Find where the given text appears and provide that cell's center as [x, y] coordinate. 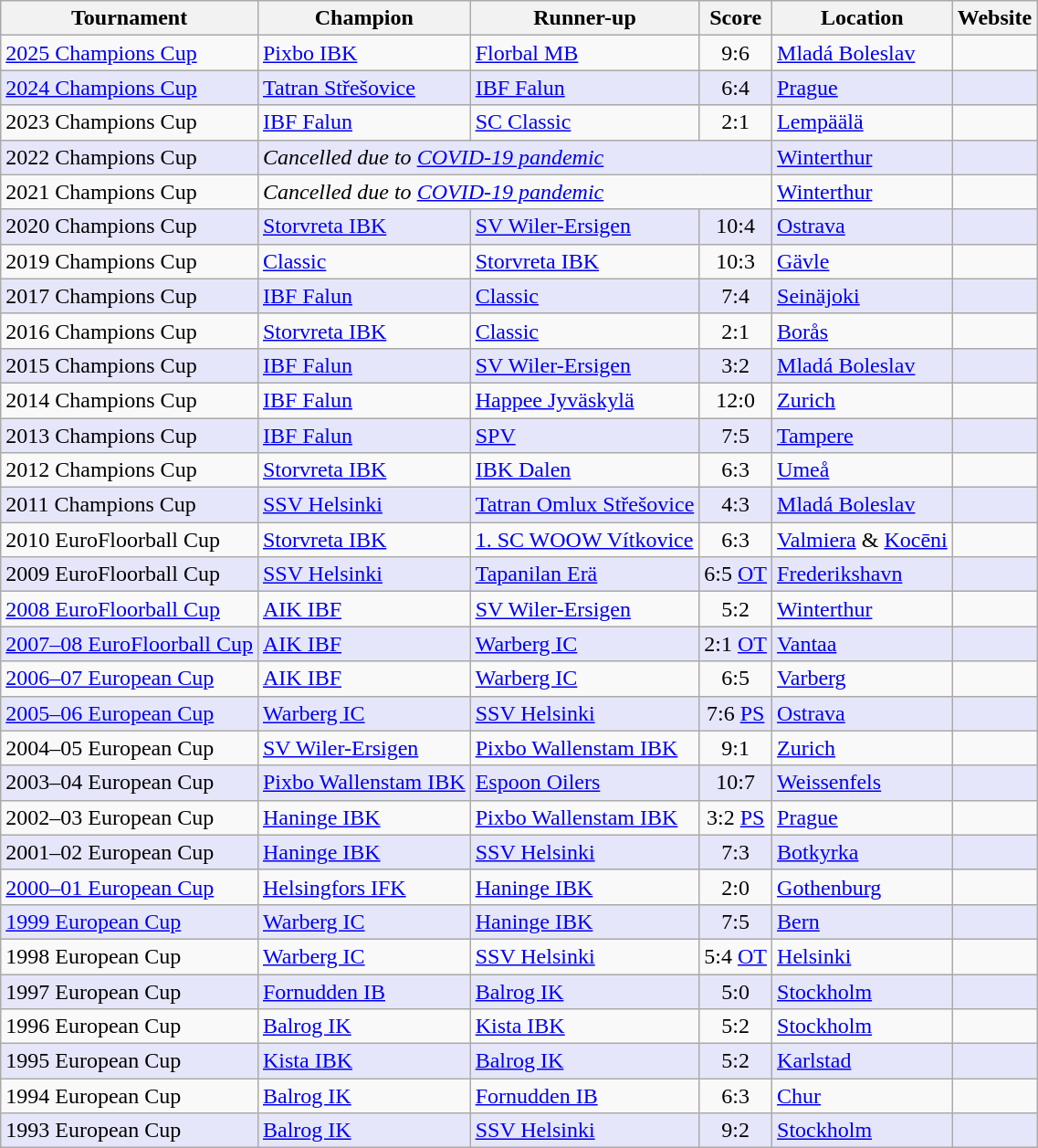
1997 European Cup [130, 991]
2010 EuroFloorball Cup [130, 540]
2002–03 European Cup [130, 817]
Tournament [130, 18]
Helsinki [863, 956]
2:1 OT [736, 644]
2003–04 European Cup [130, 783]
SC Classic [584, 122]
12:0 [736, 400]
1. SC WOOW Vítkovice [584, 540]
7:3 [736, 852]
Vantaa [863, 644]
2006–07 European Cup [130, 679]
Helsingfors IFK [363, 887]
2011 Champions Cup [130, 505]
Pixbo IBK [363, 53]
Umeå [863, 470]
6:5 [736, 679]
Tatran Střešovice [363, 88]
10:3 [736, 261]
10:4 [736, 226]
4:3 [736, 505]
2012 Champions Cup [130, 470]
1993 European Cup [130, 1131]
1995 European Cup [130, 1061]
Tampere [863, 436]
2009 EuroFloorball Cup [130, 574]
2000–01 European Cup [130, 887]
2014 Champions Cup [130, 400]
6:4 [736, 88]
Seinäjoki [863, 296]
5:0 [736, 991]
Weissenfels [863, 783]
5:4 OT [736, 956]
IBK Dalen [584, 470]
Valmiera & Kocēni [863, 540]
Location [863, 18]
Lempäälä [863, 122]
9:2 [736, 1131]
9:1 [736, 748]
Espoon Oilers [584, 783]
Champion [363, 18]
2019 Champions Cup [130, 261]
Happee Jyväskylä [584, 400]
Frederikshavn [863, 574]
1998 European Cup [130, 956]
2005–06 European Cup [130, 713]
2017 Champions Cup [130, 296]
2013 Champions Cup [130, 436]
2008 EuroFloorball Cup [130, 609]
2022 Champions Cup [130, 157]
Karlstad [863, 1061]
2025 Champions Cup [130, 53]
2016 Champions Cup [130, 331]
Bern [863, 922]
SPV [584, 436]
2004–05 European Cup [130, 748]
2020 Champions Cup [130, 226]
Borås [863, 331]
Score [736, 18]
2001–02 European Cup [130, 852]
3:2 PS [736, 817]
10:7 [736, 783]
Tatran Omlux Střešovice [584, 505]
Florbal MB [584, 53]
Gothenburg [863, 887]
Gävle [863, 261]
Varberg [863, 679]
6:5 OT [736, 574]
7:6 PS [736, 713]
1999 European Cup [130, 922]
Website [994, 18]
2:0 [736, 887]
2024 Champions Cup [130, 88]
2021 Champions Cup [130, 192]
9:6 [736, 53]
2015 Champions Cup [130, 365]
3:2 [736, 365]
Chur [863, 1096]
Botkyrka [863, 852]
Tapanilan Erä [584, 574]
1994 European Cup [130, 1096]
7:4 [736, 296]
2007–08 EuroFloorball Cup [130, 644]
Runner-up [584, 18]
2023 Champions Cup [130, 122]
1996 European Cup [130, 1027]
